Detect which cell encompasses the target text, then output its (x, y) center coordinate. 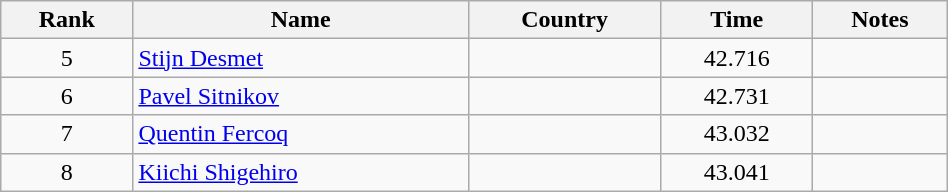
Kiichi Shigehiro (301, 172)
42.716 (737, 58)
Rank (67, 20)
43.032 (737, 134)
42.731 (737, 96)
6 (67, 96)
5 (67, 58)
Pavel Sitnikov (301, 96)
Quentin Fercoq (301, 134)
43.041 (737, 172)
Country (564, 20)
Name (301, 20)
8 (67, 172)
Notes (880, 20)
7 (67, 134)
Time (737, 20)
Stijn Desmet (301, 58)
